Identify which cell holds the provided text, then report its (X, Y) central coordinate. 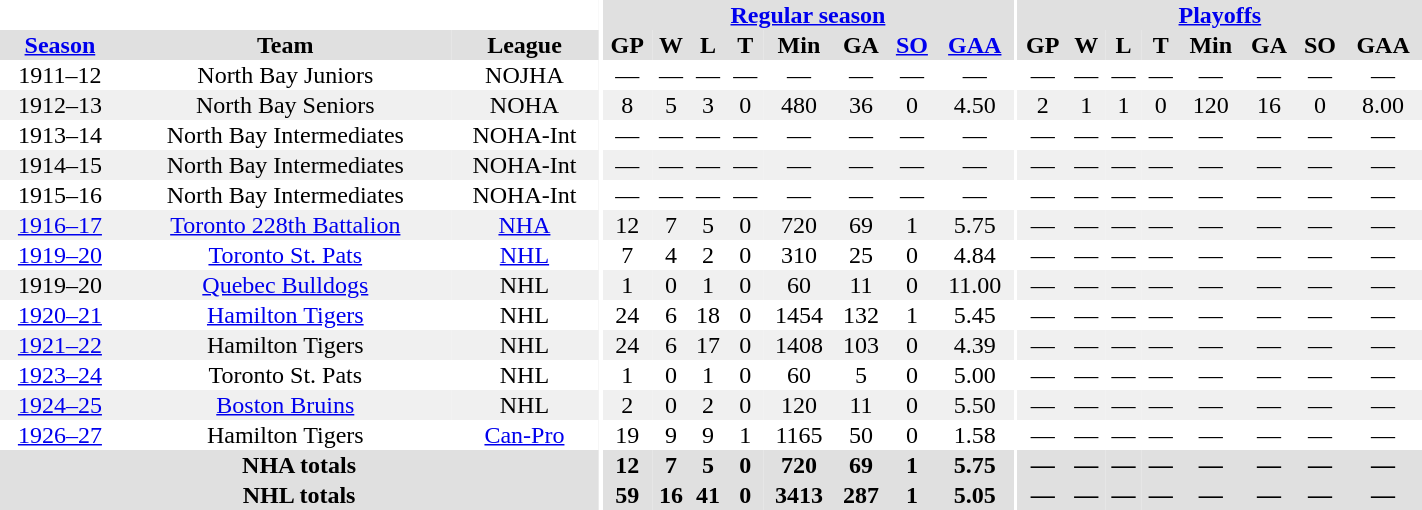
1454 (799, 315)
4.50 (975, 105)
NHL totals (299, 495)
8.00 (1383, 105)
1408 (799, 345)
Playoffs (1220, 15)
132 (861, 315)
NHA totals (299, 465)
1920–21 (60, 315)
1916–17 (60, 225)
4.39 (975, 345)
19 (627, 435)
3413 (799, 495)
NOHA (524, 105)
41 (708, 495)
480 (799, 105)
11.00 (975, 285)
50 (861, 435)
4.84 (975, 255)
1165 (799, 435)
Regular season (808, 15)
League (524, 45)
1921–22 (60, 345)
Boston Bruins (286, 405)
17 (708, 345)
1.58 (975, 435)
1914–15 (60, 165)
59 (627, 495)
1913–14 (60, 135)
5.45 (975, 315)
NHA (524, 225)
287 (861, 495)
Team (286, 45)
310 (799, 255)
5.00 (975, 375)
25 (861, 255)
5.05 (975, 495)
1911–12 (60, 75)
North Bay Juniors (286, 75)
103 (861, 345)
North Bay Seniors (286, 105)
1912–13 (60, 105)
Can-Pro (524, 435)
36 (861, 105)
18 (708, 315)
Quebec Bulldogs (286, 285)
Season (60, 45)
3 (708, 105)
1926–27 (60, 435)
1915–16 (60, 195)
5.50 (975, 405)
Toronto 228th Battalion (286, 225)
1924–25 (60, 405)
8 (627, 105)
NOJHA (524, 75)
4 (670, 255)
1923–24 (60, 375)
